Detect which cell encompasses the target text, then output its [x, y] center coordinate. 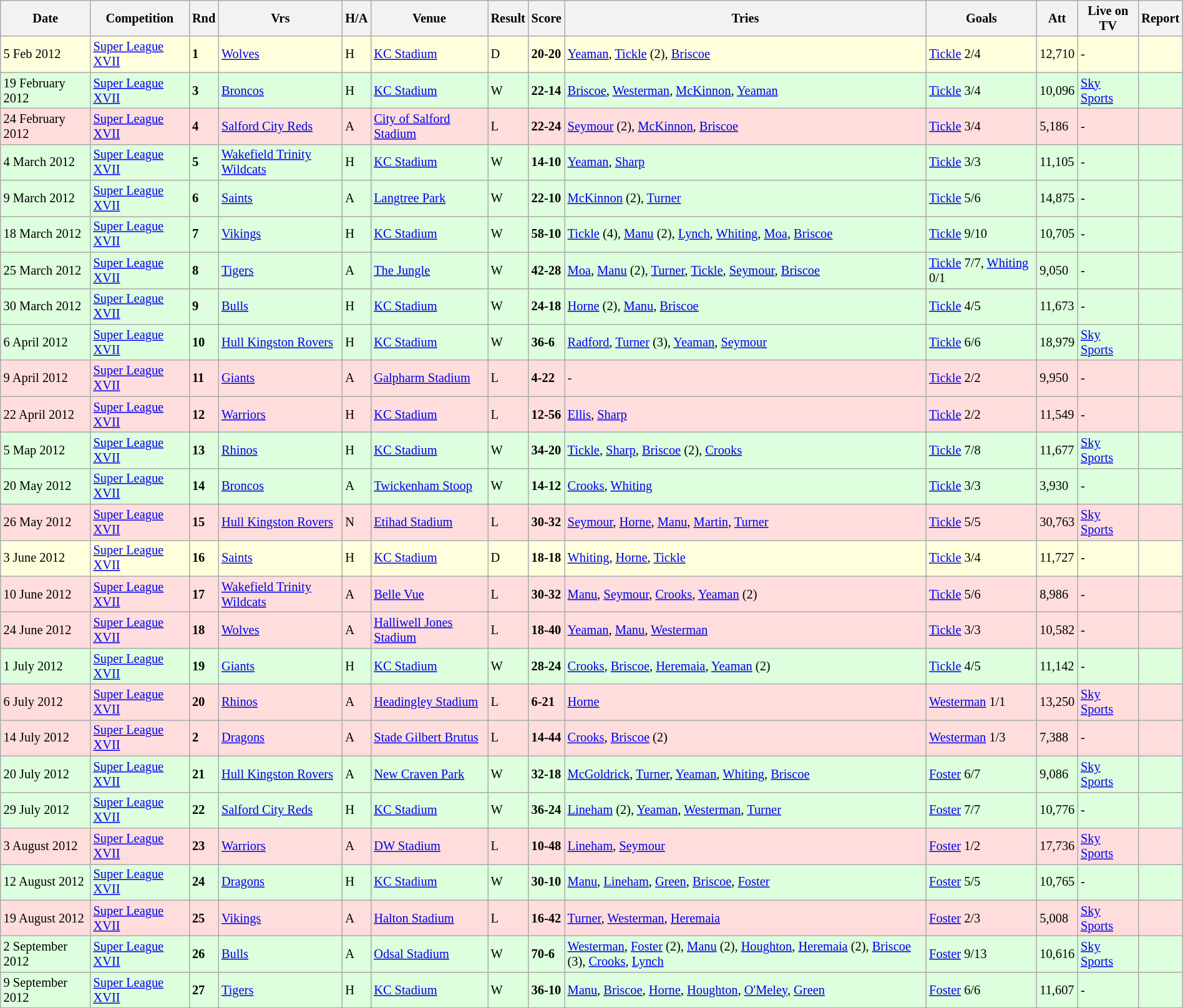
5 Feb 2012 [46, 54]
Tickle 9/10 [981, 234]
32-18 [547, 774]
28-24 [547, 666]
City of Salford Stadium [429, 126]
Score [547, 18]
30 March 2012 [46, 306]
Live on TV [1108, 18]
Foster 1/2 [981, 846]
Horne (2), Manu, Briscoe [746, 306]
Manu, Briscoe, Horne, Houghton, O'Meley, Green [746, 990]
21 [203, 774]
Twickenham Stoop [429, 486]
4 March 2012 [46, 162]
Crooks, Briscoe (2) [746, 738]
10 [203, 342]
6 July 2012 [46, 702]
3,930 [1057, 486]
Briscoe, Westerman, McKinnon, Yeaman [746, 91]
Ellis, Sharp [746, 414]
McKinnon (2), Turner [746, 198]
Etihad Stadium [429, 522]
12 [203, 414]
11,677 [1057, 450]
36-6 [547, 342]
Tickle 5/5 [981, 522]
58-10 [547, 234]
Westerman 1/1 [981, 702]
Tickle 7/8 [981, 450]
22-10 [547, 198]
11,549 [1057, 414]
18,979 [1057, 342]
8,986 [1057, 594]
Horne [746, 702]
10,096 [1057, 91]
5 Map 2012 [46, 450]
Tickle 2/4 [981, 54]
Tickle 7/7, Whiting 0/1 [981, 270]
10,582 [1057, 630]
Yeaman, Sharp [746, 162]
2 [203, 738]
10,765 [1057, 882]
22 [203, 810]
27 [203, 990]
Date [46, 18]
Halliwell Jones Stadium [429, 630]
Tickle, Sharp, Briscoe (2), Crooks [746, 450]
22-24 [547, 126]
10,705 [1057, 234]
Att [1057, 18]
Moa, Manu (2), Turner, Tickle, Seymour, Briscoe [746, 270]
Yeaman, Manu, Westerman [746, 630]
1 July 2012 [46, 666]
30,763 [1057, 522]
DW Stadium [429, 846]
36-10 [547, 990]
12,710 [1057, 54]
11 [203, 378]
Result [508, 18]
14-12 [547, 486]
9 April 2012 [46, 378]
Competition [140, 18]
6 [203, 198]
Turner, Westerman, Heremaia [746, 918]
Seymour (2), McKinnon, Briscoe [746, 126]
34-20 [547, 450]
16-42 [547, 918]
Whiting, Horne, Tickle [746, 558]
18-40 [547, 630]
Foster 5/5 [981, 882]
Westerman 1/3 [981, 738]
Westerman, Foster (2), Manu (2), Houghton, Heremaia (2), Briscoe (3), Crooks, Lynch [746, 954]
Lineham (2), Yeaman, Westerman, Turner [746, 810]
Stade Gilbert Brutus [429, 738]
Tries [746, 18]
7,388 [1057, 738]
14-10 [547, 162]
6-21 [547, 702]
20 [203, 702]
25 March 2012 [46, 270]
Seymour, Horne, Manu, Martin, Turner [746, 522]
10-48 [547, 846]
Crooks, Whiting [746, 486]
Venue [429, 18]
20 May 2012 [46, 486]
7 [203, 234]
N [356, 522]
Headingley Stadium [429, 702]
11,607 [1057, 990]
19 [203, 666]
9,950 [1057, 378]
Report [1161, 18]
18 [203, 630]
70-6 [547, 954]
3 June 2012 [46, 558]
16 [203, 558]
Galpharm Stadium [429, 378]
24 [203, 882]
Foster 7/7 [981, 810]
6 April 2012 [46, 342]
Vrs [280, 18]
23 [203, 846]
11,727 [1057, 558]
Radford, Turner (3), Yeaman, Seymour [746, 342]
17 [203, 594]
22 April 2012 [46, 414]
26 [203, 954]
10 June 2012 [46, 594]
Odsal Stadium [429, 954]
12-56 [547, 414]
29 July 2012 [46, 810]
14 July 2012 [46, 738]
9 September 2012 [46, 990]
McGoldrick, Turner, Yeaman, Whiting, Briscoe [746, 774]
4 [203, 126]
Rnd [203, 18]
17,736 [1057, 846]
1 [203, 54]
15 [203, 522]
Tickle (4), Manu (2), Lynch, Whiting, Moa, Briscoe [746, 234]
Foster 9/13 [981, 954]
5,186 [1057, 126]
Belle Vue [429, 594]
8 [203, 270]
13,250 [1057, 702]
36-24 [547, 810]
24-18 [547, 306]
13 [203, 450]
9 [203, 306]
Foster 2/3 [981, 918]
4-22 [547, 378]
14 [203, 486]
Foster 6/6 [981, 990]
Crooks, Briscoe, Heremaia, Yeaman (2) [746, 666]
The Jungle [429, 270]
3 [203, 91]
20-20 [547, 54]
26 May 2012 [46, 522]
3 August 2012 [46, 846]
19 August 2012 [46, 918]
Lineham, Seymour [746, 846]
Manu, Seymour, Crooks, Yeaman (2) [746, 594]
9,086 [1057, 774]
5 [203, 162]
18-18 [547, 558]
5,008 [1057, 918]
18 March 2012 [46, 234]
25 [203, 918]
24 June 2012 [46, 630]
10,616 [1057, 954]
11,673 [1057, 306]
19 February 2012 [46, 91]
Langtree Park [429, 198]
42-28 [547, 270]
H/A [356, 18]
12 August 2012 [46, 882]
Halton Stadium [429, 918]
2 September 2012 [46, 954]
14-44 [547, 738]
9,050 [1057, 270]
24 February 2012 [46, 126]
11,142 [1057, 666]
14,875 [1057, 198]
9 March 2012 [46, 198]
Goals [981, 18]
Tickle 6/6 [981, 342]
20 July 2012 [46, 774]
Yeaman, Tickle (2), Briscoe [746, 54]
Foster 6/7 [981, 774]
22-14 [547, 91]
Manu, Lineham, Green, Briscoe, Foster [746, 882]
10,776 [1057, 810]
New Craven Park [429, 774]
11,105 [1057, 162]
30-10 [547, 882]
